Determine the (x, y) coordinate at the center of the cell enclosing the given text.  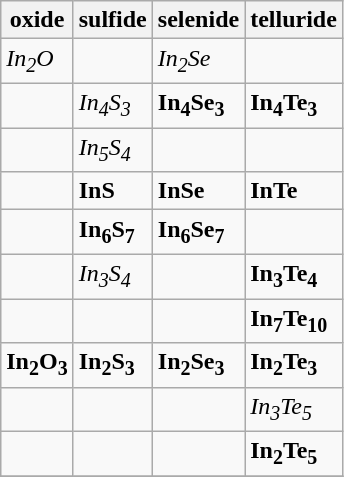
In4Se3 (198, 105)
In2S3 (112, 365)
sulfide (112, 20)
In2O (37, 61)
In2O3 (37, 365)
telluride (294, 20)
In3Te5 (294, 409)
In2Te3 (294, 365)
InTe (294, 191)
InSe (198, 191)
In4S3 (112, 105)
In2Te5 (294, 454)
In5S4 (112, 150)
In2Se (198, 61)
In6S7 (112, 232)
In2Se3 (198, 365)
In6Se7 (198, 232)
In3Te4 (294, 276)
oxide (37, 20)
selenide (198, 20)
In7Te10 (294, 321)
InS (112, 191)
In3S4 (112, 276)
In4Te3 (294, 105)
